Search for the cell housing the specified text and yield its [X, Y] center coordinate. 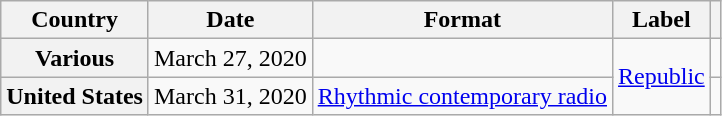
United States [75, 96]
Republic [662, 77]
March 31, 2020 [230, 96]
Format [462, 20]
Country [75, 20]
Various [75, 58]
Rhythmic contemporary radio [462, 96]
Date [230, 20]
March 27, 2020 [230, 58]
Label [662, 20]
